Return [X, Y] of the center of cell containing provided text 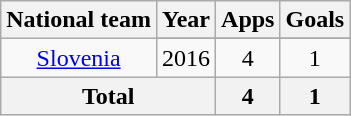
Total [108, 96]
Goals [315, 20]
Slovenia [79, 58]
Year [186, 20]
National team [79, 20]
2016 [186, 58]
Apps [248, 20]
